Output the [X, Y] coordinate of the center of the cell containing the given text.  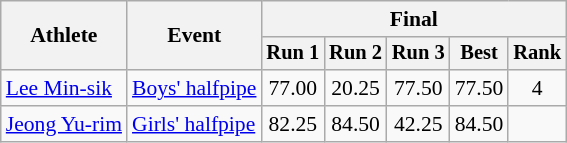
Run 3 [418, 54]
Jeong Yu-rim [64, 124]
Event [194, 36]
Girls' halfpipe [194, 124]
Run 2 [356, 54]
Run 1 [294, 54]
77.00 [294, 88]
Final [414, 19]
20.25 [356, 88]
Rank [537, 54]
Best [480, 54]
Boys' halfpipe [194, 88]
42.25 [418, 124]
82.25 [294, 124]
Lee Min-sik [64, 88]
Athlete [64, 36]
4 [537, 88]
